Extract the (X, Y) coordinate from the center of the cell holding the provided text.  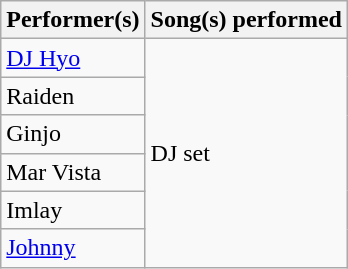
DJ Hyo (73, 58)
Mar Vista (73, 172)
Ginjo (73, 134)
DJ set (246, 153)
Performer(s) (73, 20)
Johnny (73, 248)
Raiden (73, 96)
Song(s) performed (246, 20)
Imlay (73, 210)
